For the text-containing cell, return its midpoint in (X, Y) coordinate format. 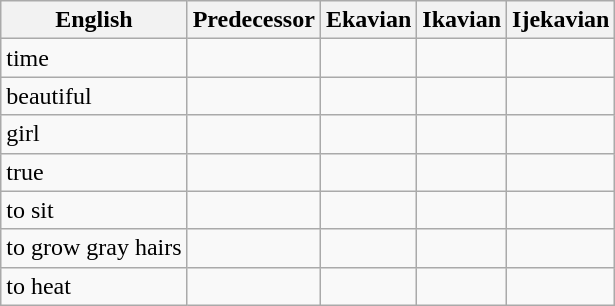
beautiful (94, 96)
English (94, 20)
Predecessor (254, 20)
time (94, 58)
girl (94, 134)
Ikavian (462, 20)
to grow gray hairs (94, 248)
true (94, 172)
Ijekavian (561, 20)
to sit (94, 210)
to heat (94, 286)
Ekavian (368, 20)
